Identify which cell holds the provided text, then report its (X, Y) central coordinate. 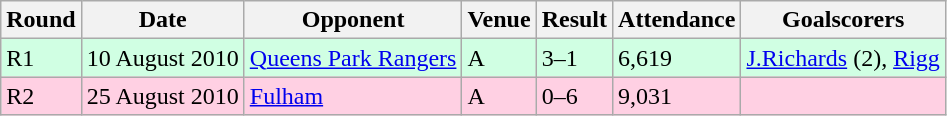
Queens Park Rangers (353, 58)
Date (162, 20)
9,031 (677, 96)
Fulham (353, 96)
R2 (41, 96)
6,619 (677, 58)
Attendance (677, 20)
25 August 2010 (162, 96)
Venue (499, 20)
Goalscorers (843, 20)
R1 (41, 58)
J.Richards (2), Rigg (843, 58)
3–1 (574, 58)
0–6 (574, 96)
Round (41, 20)
Opponent (353, 20)
10 August 2010 (162, 58)
Result (574, 20)
